Scan for the cell matching the given text and deliver its [x, y] coordinate at center. 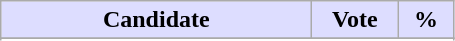
Vote [355, 20]
% [426, 20]
Candidate [156, 20]
